Search for the cell housing the specified text and yield its [X, Y] center coordinate. 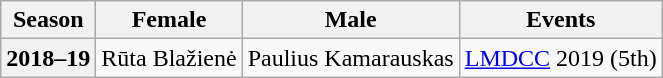
Events [560, 20]
Female [169, 20]
Rūta Blažienė [169, 58]
Male [350, 20]
Season [48, 20]
2018–19 [48, 58]
LMDCC 2019 (5th) [560, 58]
Paulius Kamarauskas [350, 58]
